Detect which cell encompasses the target text, then output its [x, y] center coordinate. 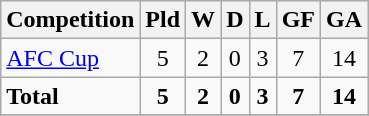
Competition [70, 20]
L [262, 20]
AFC Cup [70, 58]
Total [70, 96]
GA [344, 20]
Pld [163, 20]
W [204, 20]
GF [298, 20]
D [235, 20]
